Pinpoint the cell where the given text exists, returning its [X, Y] midpoint coordinate. 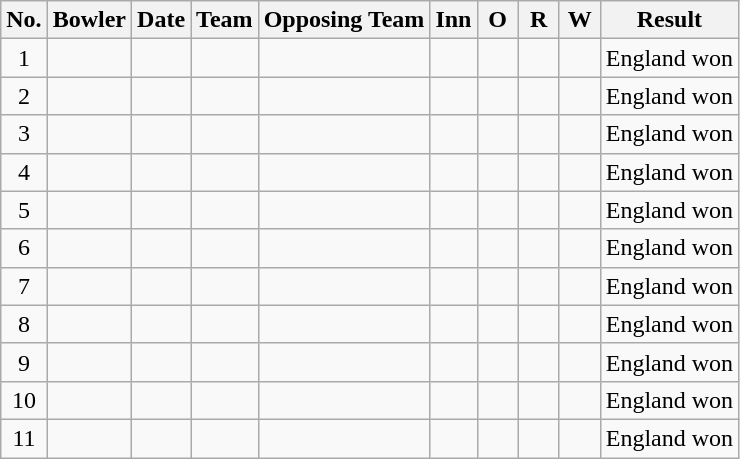
No. [24, 20]
Team [225, 20]
Opposing Team [344, 20]
11 [24, 438]
9 [24, 362]
6 [24, 248]
8 [24, 324]
10 [24, 400]
W [580, 20]
Result [669, 20]
1 [24, 58]
5 [24, 210]
O [498, 20]
3 [24, 134]
R [538, 20]
7 [24, 286]
4 [24, 172]
Date [162, 20]
2 [24, 96]
Bowler [89, 20]
Inn [454, 20]
